Detect which cell encompasses the target text, then output its [X, Y] center coordinate. 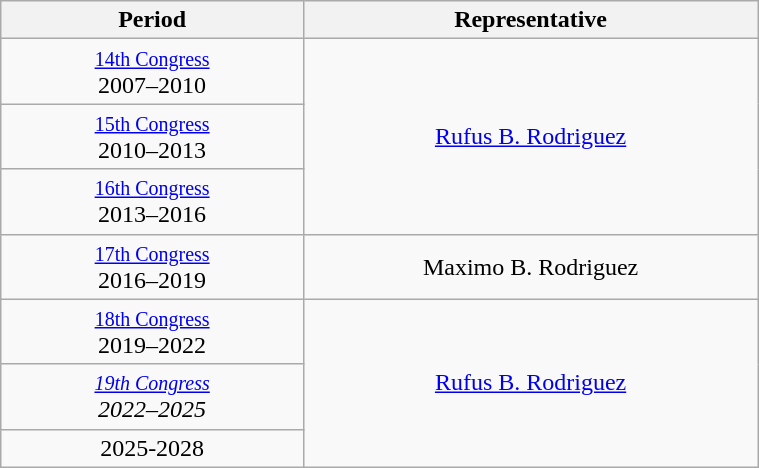
19th Congress2022–2025 [152, 396]
16th Congress2013–2016 [152, 202]
14th Congress2007–2010 [152, 72]
Maximo B. Rodriguez [530, 266]
17th Congress2016–2019 [152, 266]
15th Congress2010–2013 [152, 136]
18th Congress2019–2022 [152, 332]
Period [152, 20]
Representative [530, 20]
2025-2028 [152, 448]
